Output the [X, Y] coordinate of the center of the cell containing the given text.  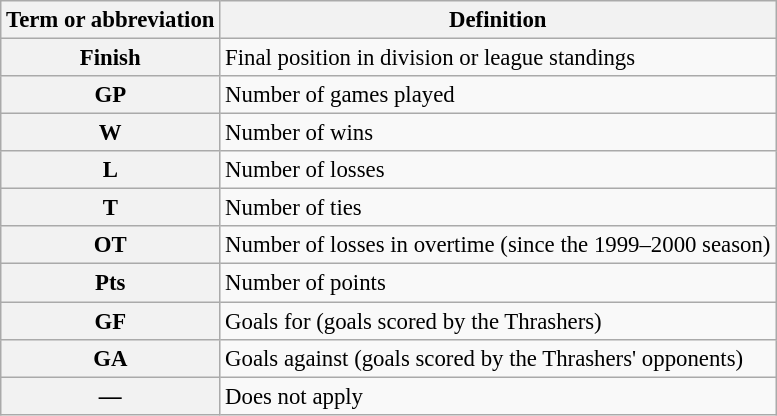
Does not apply [498, 396]
Number of losses [498, 170]
Final position in division or league standings [498, 58]
Goals against (goals scored by the Thrashers' opponents) [498, 358]
W [110, 133]
Goals for (goals scored by the Thrashers) [498, 321]
Term or abbreviation [110, 20]
GF [110, 321]
Number of ties [498, 208]
T [110, 208]
Number of games played [498, 95]
L [110, 170]
Finish [110, 58]
GA [110, 358]
Number of wins [498, 133]
Number of points [498, 283]
Definition [498, 20]
Pts [110, 283]
— [110, 396]
Number of losses in overtime (since the 1999–2000 season) [498, 245]
OT [110, 245]
GP [110, 95]
